Pinpoint the cell where the given text exists, returning its (x, y) midpoint coordinate. 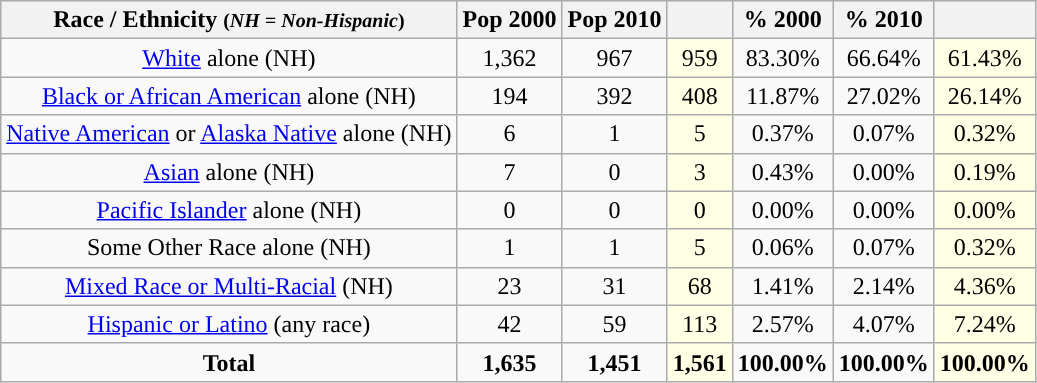
Some Other Race alone (NH) (229, 248)
1,362 (510, 58)
83.30% (782, 58)
Native American or Alaska Native alone (NH) (229, 134)
1.41% (782, 286)
408 (700, 96)
Black or African American alone (NH) (229, 96)
2.57% (782, 324)
23 (510, 286)
Total (229, 362)
Pop 2010 (614, 20)
0.37% (782, 134)
68 (700, 286)
White alone (NH) (229, 58)
6 (510, 134)
392 (614, 96)
26.14% (984, 96)
27.02% (884, 96)
59 (614, 324)
11.87% (782, 96)
1,451 (614, 362)
42 (510, 324)
3 (700, 172)
66.64% (884, 58)
0.19% (984, 172)
% 2000 (782, 20)
% 2010 (884, 20)
2.14% (884, 286)
Asian alone (NH) (229, 172)
0.06% (782, 248)
194 (510, 96)
1,561 (700, 362)
7.24% (984, 324)
Pacific Islander alone (NH) (229, 210)
Pop 2000 (510, 20)
4.36% (984, 286)
Hispanic or Latino (any race) (229, 324)
113 (700, 324)
7 (510, 172)
959 (700, 58)
0.43% (782, 172)
31 (614, 286)
61.43% (984, 58)
4.07% (884, 324)
1,635 (510, 362)
967 (614, 58)
Race / Ethnicity (NH = Non-Hispanic) (229, 20)
Mixed Race or Multi-Racial (NH) (229, 286)
